Scan for the cell matching the given text and deliver its [X, Y] coordinate at center. 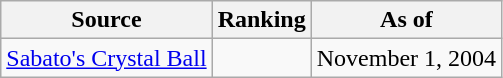
Sabato's Crystal Ball [106, 58]
Source [106, 20]
November 1, 2004 [406, 58]
As of [406, 20]
Ranking [262, 20]
